Detect which cell encompasses the target text, then output its (x, y) center coordinate. 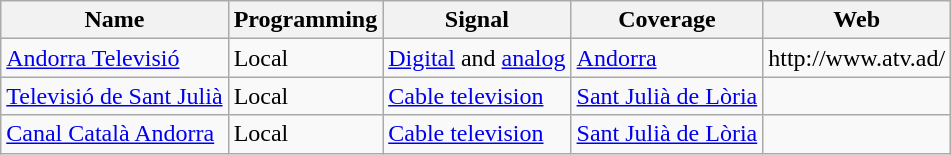
Coverage (667, 20)
Andorra (667, 58)
Signal (477, 20)
http://www.atv.ad/ (857, 58)
Programming (306, 20)
Web (857, 20)
Digital and analog (477, 58)
Canal Català Andorra (114, 134)
Name (114, 20)
Televisió de Sant Julià (114, 96)
Andorra Televisió (114, 58)
